Detect which cell encompasses the target text, then output its (x, y) center coordinate. 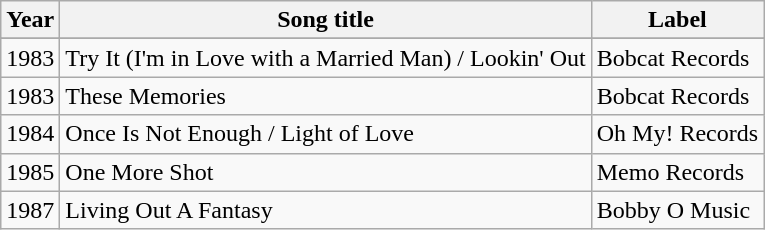
Year (30, 20)
1984 (30, 134)
Try It (I'm in Love with a Married Man) / Lookin' Out (326, 58)
Living Out A Fantasy (326, 210)
Label (677, 20)
These Memories (326, 96)
Bobby O Music (677, 210)
One More Shot (326, 172)
Oh My! Records (677, 134)
Memo Records (677, 172)
Song title (326, 20)
Once Is Not Enough / Light of Love (326, 134)
1985 (30, 172)
1987 (30, 210)
